Find where the given text appears and provide that cell's center as (x, y) coordinate. 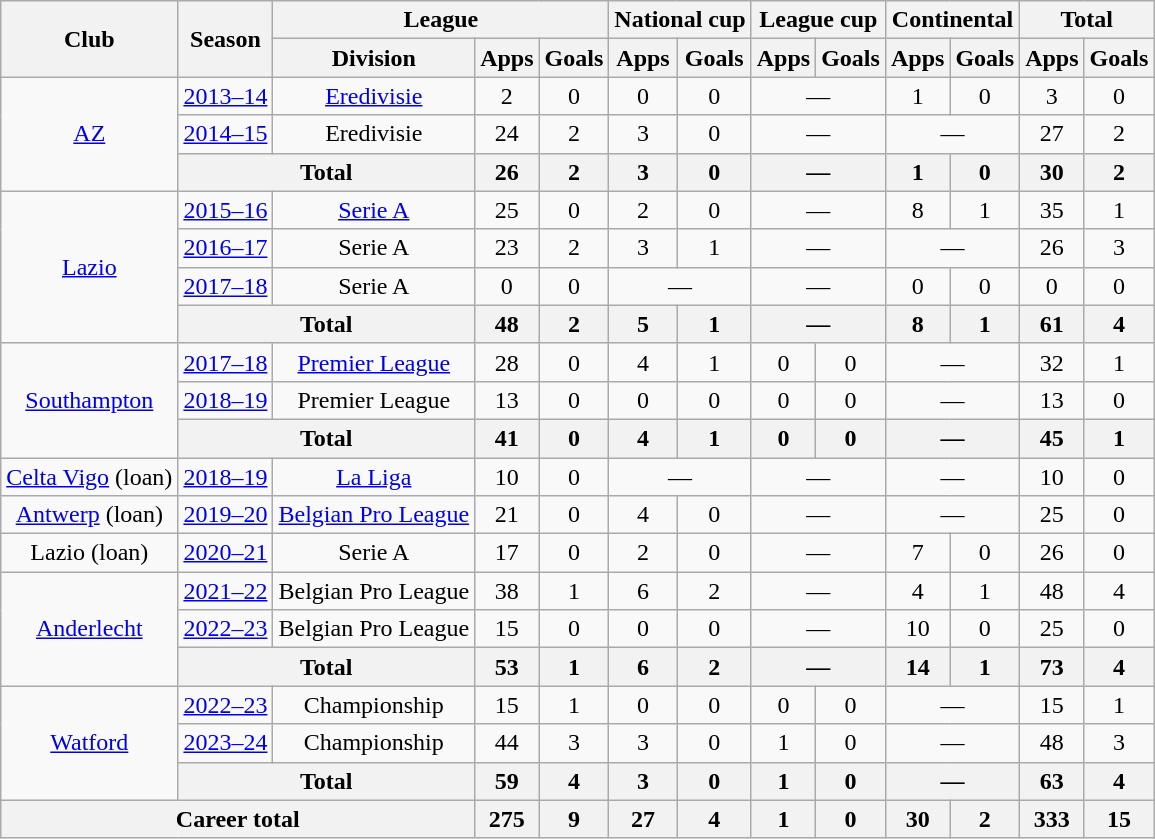
Southampton (90, 400)
Lazio (90, 267)
41 (507, 438)
7 (917, 553)
14 (917, 667)
Lazio (loan) (90, 553)
59 (507, 781)
National cup (680, 20)
Antwerp (loan) (90, 515)
17 (507, 553)
5 (643, 324)
61 (1052, 324)
League cup (818, 20)
2013–14 (226, 96)
Division (374, 58)
21 (507, 515)
Club (90, 39)
League (441, 20)
2019–20 (226, 515)
35 (1052, 210)
32 (1052, 362)
28 (507, 362)
275 (507, 819)
Watford (90, 743)
Celta Vigo (loan) (90, 477)
La Liga (374, 477)
23 (507, 248)
44 (507, 743)
2016–17 (226, 248)
333 (1052, 819)
45 (1052, 438)
Season (226, 39)
53 (507, 667)
2023–24 (226, 743)
24 (507, 134)
38 (507, 591)
2020–21 (226, 553)
9 (574, 819)
2021–22 (226, 591)
63 (1052, 781)
2014–15 (226, 134)
73 (1052, 667)
Career total (238, 819)
Anderlecht (90, 629)
AZ (90, 134)
2015–16 (226, 210)
Continental (952, 20)
